Pinpoint the cell where the given text exists, returning its [X, Y] midpoint coordinate. 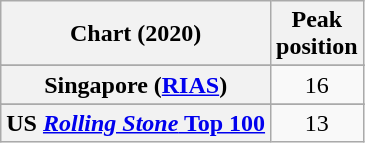
US Rolling Stone Top 100 [136, 123]
Singapore (RIAS) [136, 85]
13 [317, 123]
16 [317, 85]
Chart (2020) [136, 34]
Peakposition [317, 34]
